Extract the (x, y) coordinate from the center of the cell holding the provided text.  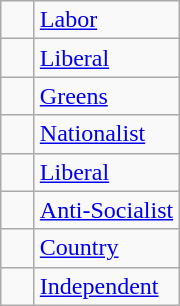
Nationalist (106, 134)
Labor (106, 20)
Independent (106, 286)
Anti-Socialist (106, 210)
Country (106, 248)
Greens (106, 96)
